Capture the cell that displays the provided text and extract its (x, y) central coordinate. 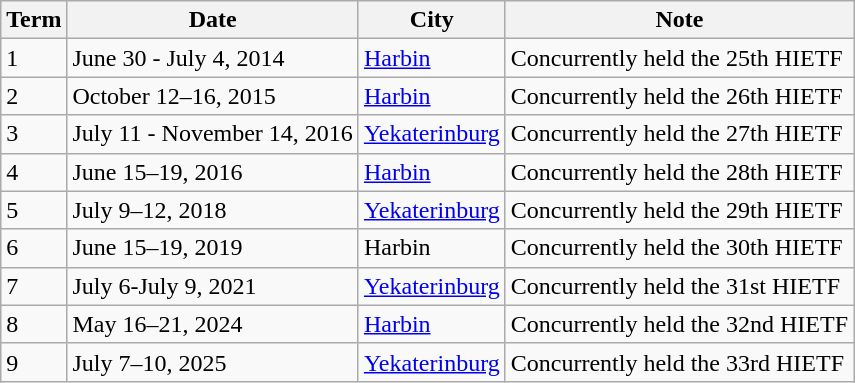
Concurrently held the 27th HIETF (679, 134)
June 15–19, 2019 (212, 248)
Concurrently held the 32nd HIETF (679, 324)
Concurrently held the 33rd HIETF (679, 362)
June 15–19, 2016 (212, 172)
June 30 - July 4, 2014 (212, 58)
Concurrently held the 29th HIETF (679, 210)
5 (34, 210)
Term (34, 20)
July 9–12, 2018 (212, 210)
July 11 - November 14, 2016 (212, 134)
4 (34, 172)
2 (34, 96)
July 7–10, 2025 (212, 362)
9 (34, 362)
Concurrently held the 26th HIETF (679, 96)
6 (34, 248)
May 16–21, 2024 (212, 324)
October 12–16, 2015 (212, 96)
Concurrently held the 28th HIETF (679, 172)
Concurrently held the 30th HIETF (679, 248)
8 (34, 324)
July 6-July 9, 2021 (212, 286)
City (432, 20)
1 (34, 58)
Concurrently held the 25th HIETF (679, 58)
Date (212, 20)
3 (34, 134)
Note (679, 20)
7 (34, 286)
Concurrently held the 31st HIETF (679, 286)
